Return [X, Y] of the center of cell containing provided text 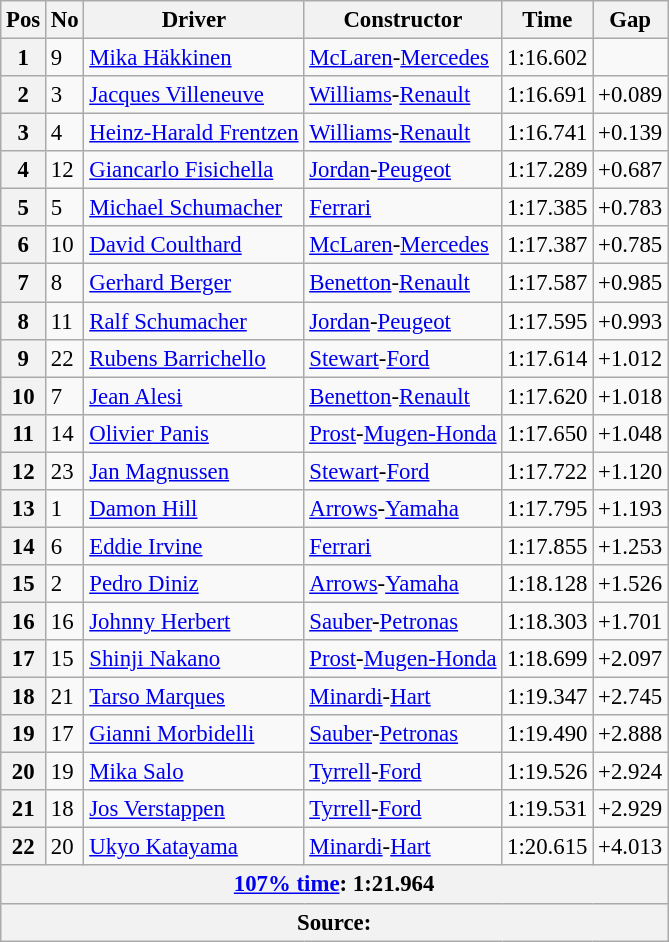
Tarso Marques [194, 697]
1:18.303 [548, 621]
+1.012 [630, 358]
+0.089 [630, 95]
1:17.855 [548, 546]
Gap [630, 20]
Pedro Diniz [194, 584]
+2.888 [630, 734]
David Coulthard [194, 245]
1:16.741 [548, 133]
1:18.699 [548, 659]
1:17.385 [548, 208]
Heinz-Harald Frentzen [194, 133]
1:16.602 [548, 58]
+1.701 [630, 621]
+1.018 [630, 396]
Jos Verstappen [194, 809]
Jean Alesi [194, 396]
1:17.650 [548, 433]
1:17.614 [548, 358]
+1.048 [630, 433]
+0.985 [630, 283]
1:17.722 [548, 471]
Damon Hill [194, 509]
1:19.531 [548, 809]
+1.193 [630, 509]
Eddie Irvine [194, 546]
Jan Magnussen [194, 471]
Gianni Morbidelli [194, 734]
1:16.691 [548, 95]
1:17.289 [548, 170]
1:19.490 [548, 734]
Source: [334, 922]
Pos [24, 20]
Driver [194, 20]
Shinji Nakano [194, 659]
1:17.795 [548, 509]
1:19.526 [548, 772]
+1.526 [630, 584]
+1.253 [630, 546]
+2.924 [630, 772]
+2.929 [630, 809]
Giancarlo Fisichella [194, 170]
Time [548, 20]
No [65, 20]
+0.993 [630, 321]
1:17.587 [548, 283]
Ralf Schumacher [194, 321]
+4.013 [630, 847]
1:19.347 [548, 697]
Constructor [403, 20]
13 [24, 509]
Olivier Panis [194, 433]
+0.139 [630, 133]
+0.783 [630, 208]
1:17.620 [548, 396]
Johnny Herbert [194, 621]
+0.785 [630, 245]
23 [65, 471]
Mika Salo [194, 772]
+2.097 [630, 659]
Jacques Villeneuve [194, 95]
Rubens Barrichello [194, 358]
Ukyo Katayama [194, 847]
1:20.615 [548, 847]
Mika Häkkinen [194, 58]
1:17.595 [548, 321]
Gerhard Berger [194, 283]
1:17.387 [548, 245]
107% time: 1:21.964 [334, 885]
+0.687 [630, 170]
+2.745 [630, 697]
+1.120 [630, 471]
Michael Schumacher [194, 208]
1:18.128 [548, 584]
